For the text-containing cell, return its midpoint in (x, y) coordinate format. 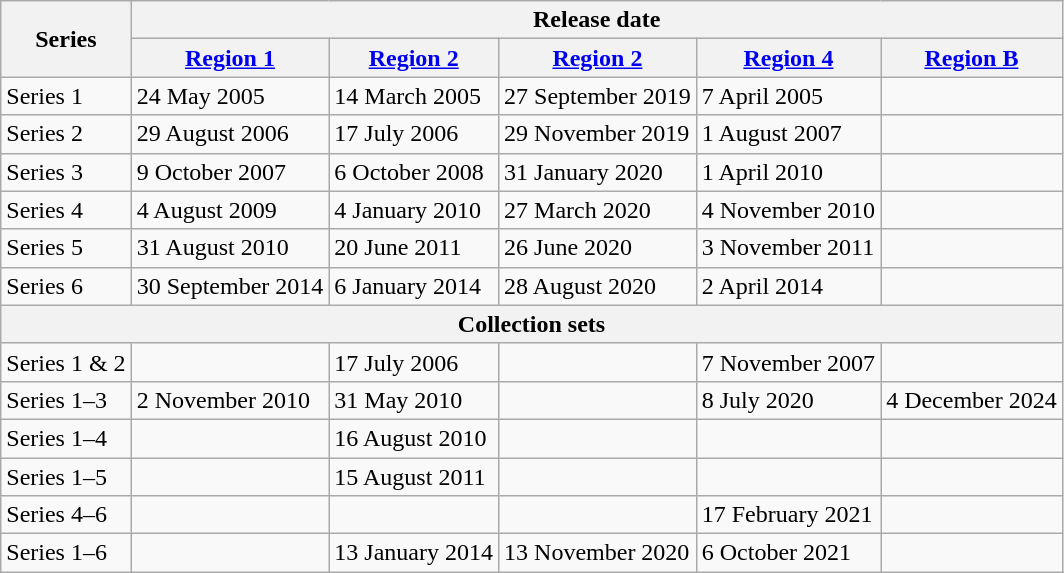
28 August 2020 (598, 286)
Series 1–3 (66, 400)
4 August 2009 (230, 210)
6 January 2014 (414, 286)
14 March 2005 (414, 96)
Series 1–5 (66, 477)
13 January 2014 (414, 553)
31 January 2020 (598, 172)
8 July 2020 (788, 400)
13 November 2020 (598, 553)
Region B (972, 58)
1 April 2010 (788, 172)
26 June 2020 (598, 248)
Series 1 & 2 (66, 362)
31 August 2010 (230, 248)
3 November 2011 (788, 248)
Series 2 (66, 134)
24 May 2005 (230, 96)
Series 3 (66, 172)
Collection sets (532, 324)
Series 1–4 (66, 438)
1 August 2007 (788, 134)
29 November 2019 (598, 134)
20 June 2011 (414, 248)
9 October 2007 (230, 172)
Series (66, 39)
7 November 2007 (788, 362)
30 September 2014 (230, 286)
27 March 2020 (598, 210)
2 April 2014 (788, 286)
4 January 2010 (414, 210)
Series 4–6 (66, 515)
4 December 2024 (972, 400)
Series 6 (66, 286)
2 November 2010 (230, 400)
4 November 2010 (788, 210)
31 May 2010 (414, 400)
27 September 2019 (598, 96)
17 February 2021 (788, 515)
29 August 2006 (230, 134)
6 October 2021 (788, 553)
Series 1–6 (66, 553)
15 August 2011 (414, 477)
Series 4 (66, 210)
Region 1 (230, 58)
Series 5 (66, 248)
16 August 2010 (414, 438)
Series 1 (66, 96)
7 April 2005 (788, 96)
Region 4 (788, 58)
Release date (596, 20)
6 October 2008 (414, 172)
